Return the [X, Y] coordinate for the center point of the cell that contains the specified text.  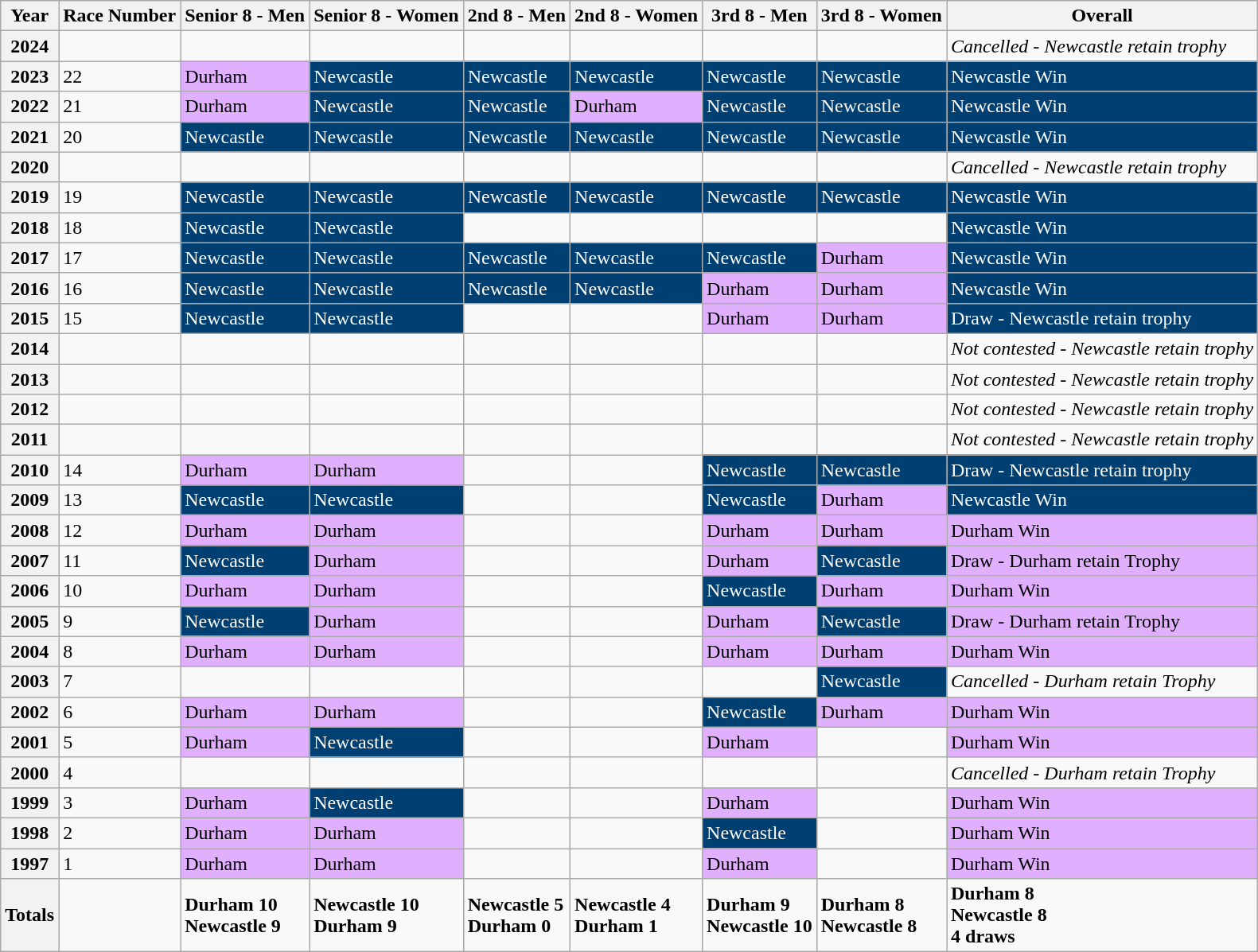
2020 [30, 167]
14 [119, 470]
Race Number [119, 16]
2015 [30, 318]
2006 [30, 591]
10 [119, 591]
2024 [30, 46]
3rd 8 - Men [760, 16]
17 [119, 258]
22 [119, 76]
Newcastle 10Durham 9 [387, 915]
15 [119, 318]
4 [119, 772]
2 [119, 833]
2014 [30, 348]
2022 [30, 107]
2010 [30, 470]
2001 [30, 742]
Senior 8 - Women [387, 16]
Newcastle 4Durham 1 [637, 915]
Overall [1103, 16]
1 [119, 863]
2002 [30, 712]
16 [119, 288]
2018 [30, 227]
Durham 8Newcastle 84 draws [1103, 915]
1999 [30, 802]
2013 [30, 379]
8 [119, 651]
2nd 8 - Men [516, 16]
Senior 8 - Men [245, 16]
2003 [30, 682]
2019 [30, 197]
20 [119, 137]
Durham 9Newcastle 10 [760, 915]
6 [119, 712]
2011 [30, 440]
2000 [30, 772]
19 [119, 197]
2004 [30, 651]
2008 [30, 530]
11 [119, 561]
2005 [30, 621]
Newcastle 5Durham 0 [516, 915]
1997 [30, 863]
2nd 8 - Women [637, 16]
2017 [30, 258]
12 [119, 530]
2009 [30, 500]
2023 [30, 76]
18 [119, 227]
Durham 10Newcastle 9 [245, 915]
3rd 8 - Women [882, 16]
2016 [30, 288]
2007 [30, 561]
5 [119, 742]
13 [119, 500]
2012 [30, 410]
Year [30, 16]
3 [119, 802]
9 [119, 621]
7 [119, 682]
2021 [30, 137]
1998 [30, 833]
Durham 8Newcastle 8 [882, 915]
21 [119, 107]
Totals [30, 915]
